Locate the cell with the specified text and output its [X, Y] center coordinate. 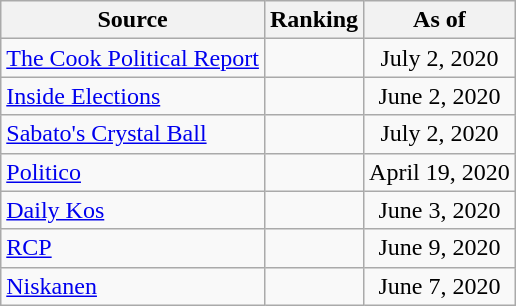
Sabato's Crystal Ball [133, 134]
June 3, 2020 [440, 210]
Source [133, 20]
Niskanen [133, 286]
June 9, 2020 [440, 248]
June 7, 2020 [440, 286]
The Cook Political Report [133, 58]
Politico [133, 172]
June 2, 2020 [440, 96]
Ranking [314, 20]
RCP [133, 248]
April 19, 2020 [440, 172]
Daily Kos [133, 210]
Inside Elections [133, 96]
As of [440, 20]
